Output the [x, y] coordinate of the center of the cell containing the given text.  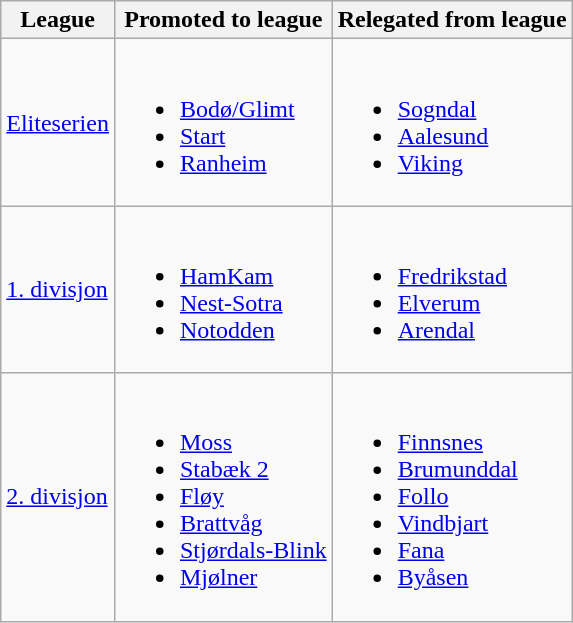
1. divisjon [58, 290]
Relegated from league [452, 20]
MossStabæk 2FløyBrattvågStjørdals-BlinkMjølner [223, 497]
Bodø/GlimtStartRanheim [223, 122]
League [58, 20]
SogndalAalesundViking [452, 122]
Eliteserien [58, 122]
Promoted to league [223, 20]
FredrikstadElverumArendal [452, 290]
FinnsnesBrumunddalFolloVindbjartFanaByåsen [452, 497]
2. divisjon [58, 497]
HamKamNest-SotraNotodden [223, 290]
